Return [x, y] of the center of cell containing provided text 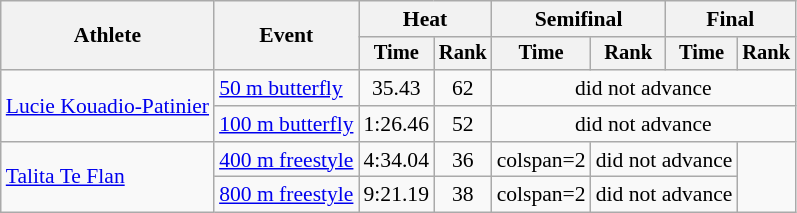
Semifinal [579, 19]
100 m butterfly [286, 124]
Lucie Kouadio-Patinier [108, 106]
50 m butterfly [286, 88]
Athlete [108, 36]
Talita Te Flan [108, 178]
Heat [424, 19]
1:26.46 [396, 124]
800 m freestyle [286, 195]
52 [463, 124]
36 [463, 160]
62 [463, 88]
Final [730, 19]
38 [463, 195]
9:21.19 [396, 195]
4:34.04 [396, 160]
400 m freestyle [286, 160]
Event [286, 36]
35.43 [396, 88]
